Extract the [x, y] coordinate from the center of the cell holding the provided text.  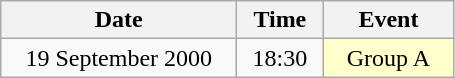
Group A [388, 58]
Event [388, 20]
18:30 [280, 58]
Date [119, 20]
19 September 2000 [119, 58]
Time [280, 20]
